Pinpoint the cell where the given text exists, returning its [x, y] midpoint coordinate. 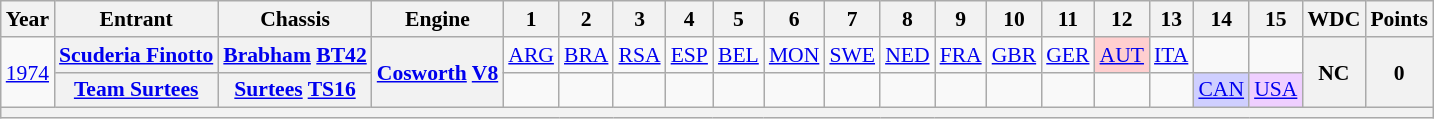
11 [1068, 19]
Brabham BT42 [294, 55]
BRA [586, 55]
ITA [1171, 55]
MON [794, 55]
GBR [1014, 55]
4 [690, 19]
FRA [961, 55]
9 [961, 19]
AUT [1122, 55]
ARG [531, 55]
10 [1014, 19]
SWE [852, 55]
5 [738, 19]
Surtees TS16 [294, 90]
WDC [1334, 19]
Engine [438, 19]
Chassis [294, 19]
Entrant [136, 19]
NC [1334, 72]
NED [907, 55]
Team Surtees [136, 90]
3 [639, 19]
14 [1221, 19]
12 [1122, 19]
1 [531, 19]
2 [586, 19]
15 [1276, 19]
7 [852, 19]
6 [794, 19]
Year [28, 19]
0 [1399, 72]
13 [1171, 19]
CAN [1221, 90]
Cosworth V8 [438, 72]
8 [907, 19]
BEL [738, 55]
RSA [639, 55]
Scuderia Finotto [136, 55]
1974 [28, 72]
GER [1068, 55]
USA [1276, 90]
Points [1399, 19]
ESP [690, 55]
